Identify which cell holds the provided text, then report its [x, y] central coordinate. 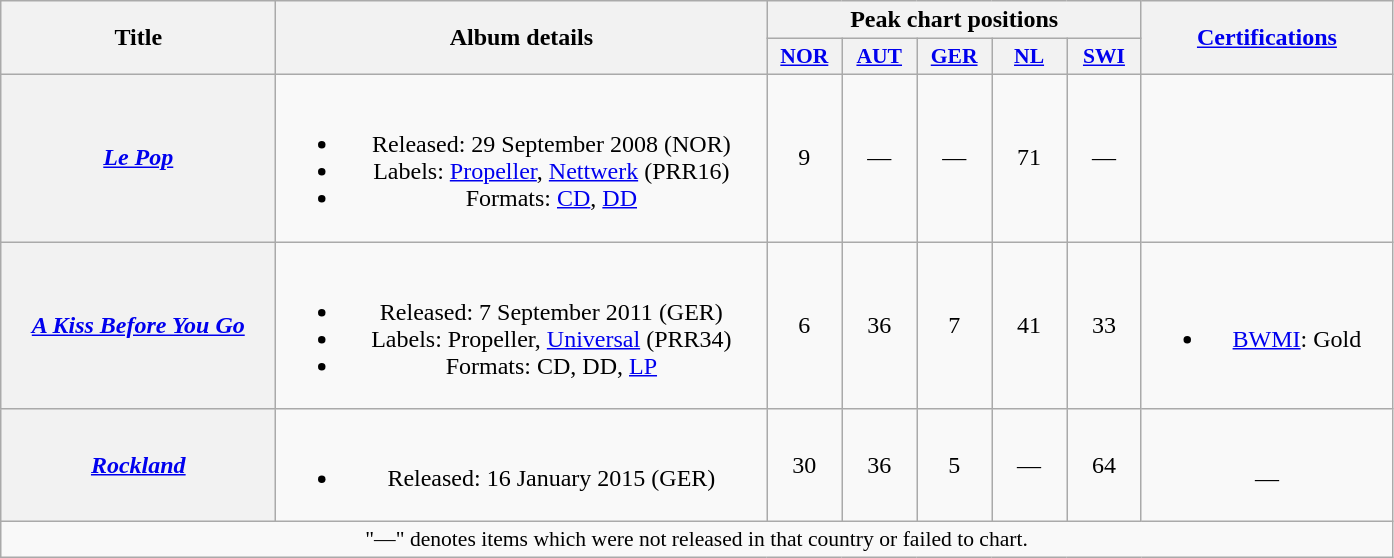
NOR [804, 57]
33 [1104, 326]
Le Pop [138, 158]
BWMI: Gold [1266, 326]
NL [1030, 57]
6 [804, 326]
71 [1030, 158]
Certifications [1266, 38]
Album details [522, 38]
Peak chart positions [954, 20]
"—" denotes items which were not released in that country or failed to chart. [697, 540]
Released: 7 September 2011 (GER)Labels: Propeller, Universal (PRR34)Formats: CD, DD, LP [522, 326]
Released: 29 September 2008 (NOR)Labels: Propeller, Nettwerk (PRR16)Formats: CD, DD [522, 158]
Released: 16 January 2015 (GER) [522, 466]
GER [954, 57]
SWI [1104, 57]
64 [1104, 466]
A Kiss Before You Go [138, 326]
30 [804, 466]
7 [954, 326]
Rockland [138, 466]
AUT [880, 57]
41 [1030, 326]
5 [954, 466]
Title [138, 38]
9 [804, 158]
